Find where the given text appears and provide that cell's center as (X, Y) coordinate. 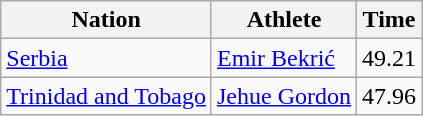
Time (390, 20)
Trinidad and Tobago (106, 96)
Serbia (106, 58)
Nation (106, 20)
Athlete (284, 20)
47.96 (390, 96)
Jehue Gordon (284, 96)
Emir Bekrić (284, 58)
49.21 (390, 58)
